Identify which cell holds the provided text, then report its (x, y) central coordinate. 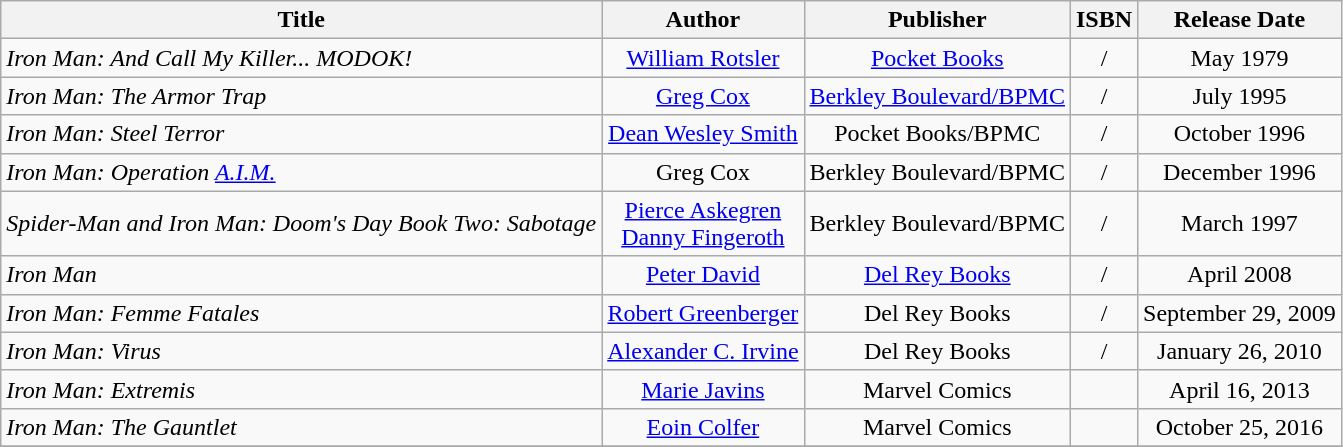
Iron Man: Virus (302, 351)
Peter David (703, 275)
March 1997 (1240, 224)
December 1996 (1240, 172)
Iron Man (302, 275)
Iron Man: Femme Fatales (302, 313)
Marie Javins (703, 389)
Alexander C. Irvine (703, 351)
Author (703, 20)
October 1996 (1240, 134)
April 2008 (1240, 275)
William Rotsler (703, 58)
May 1979 (1240, 58)
Iron Man: Steel Terror (302, 134)
Spider-Man and Iron Man: Doom's Day Book Two: Sabotage (302, 224)
Iron Man: The Gauntlet (302, 427)
ISBN (1104, 20)
Title (302, 20)
September 29, 2009 (1240, 313)
Iron Man: And Call My Killer... MODOK! (302, 58)
Iron Man: The Armor Trap (302, 96)
Pocket Books/BPMC (937, 134)
Pocket Books (937, 58)
January 26, 2010 (1240, 351)
Iron Man: Extremis (302, 389)
Dean Wesley Smith (703, 134)
Iron Man: Operation A.I.M. (302, 172)
Release Date (1240, 20)
Pierce Askegren Danny Fingeroth (703, 224)
October 25, 2016 (1240, 427)
Eoin Colfer (703, 427)
July 1995 (1240, 96)
Publisher (937, 20)
April 16, 2013 (1240, 389)
Robert Greenberger (703, 313)
